Return the [X, Y] coordinate for the center point of the cell that contains the specified text.  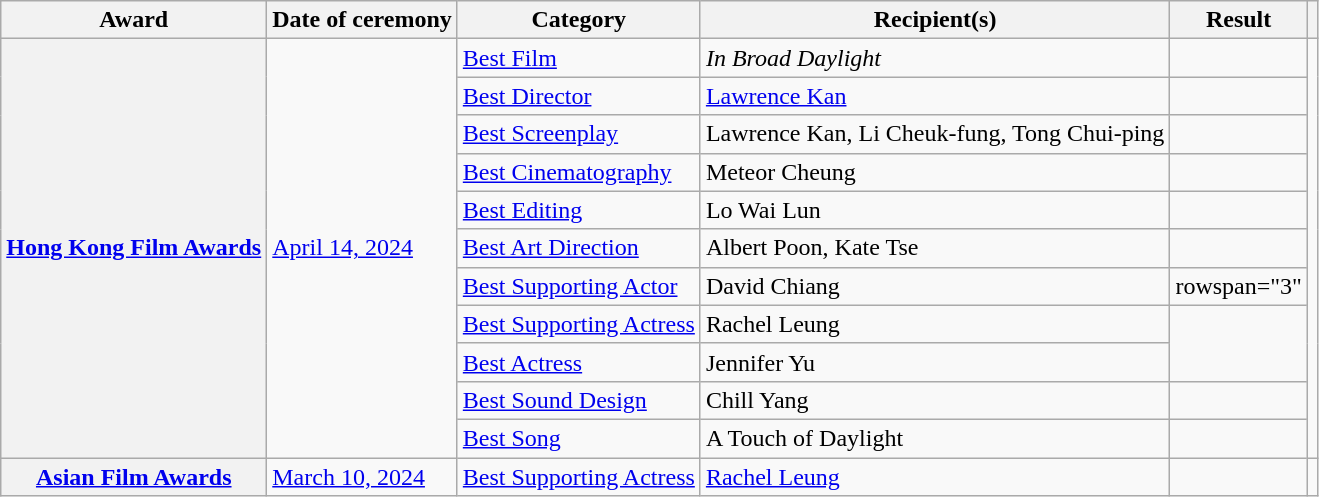
Hong Kong Film Awards [134, 248]
Result [1239, 20]
Best Editing [578, 210]
Best Director [578, 96]
March 10, 2024 [362, 477]
David Chiang [935, 286]
Award [134, 20]
In Broad Daylight [935, 58]
Asian Film Awards [134, 477]
Albert Poon, Kate Tse [935, 248]
Best Song [578, 438]
Recipient(s) [935, 20]
Meteor Cheung [935, 172]
Best Cinematography [578, 172]
Best Art Direction [578, 248]
A Touch of Daylight [935, 438]
Lawrence Kan [935, 96]
Category [578, 20]
Date of ceremony [362, 20]
Jennifer Yu [935, 362]
Best Sound Design [578, 400]
rowspan="3" [1239, 286]
Best Film [578, 58]
Chill Yang [935, 400]
Lo Wai Lun [935, 210]
Best Screenplay [578, 134]
Best Supporting Actor [578, 286]
April 14, 2024 [362, 248]
Lawrence Kan, Li Cheuk-fung, Tong Chui-ping [935, 134]
Best Actress [578, 362]
